Locate the cell with the specified text and output its (X, Y) center coordinate. 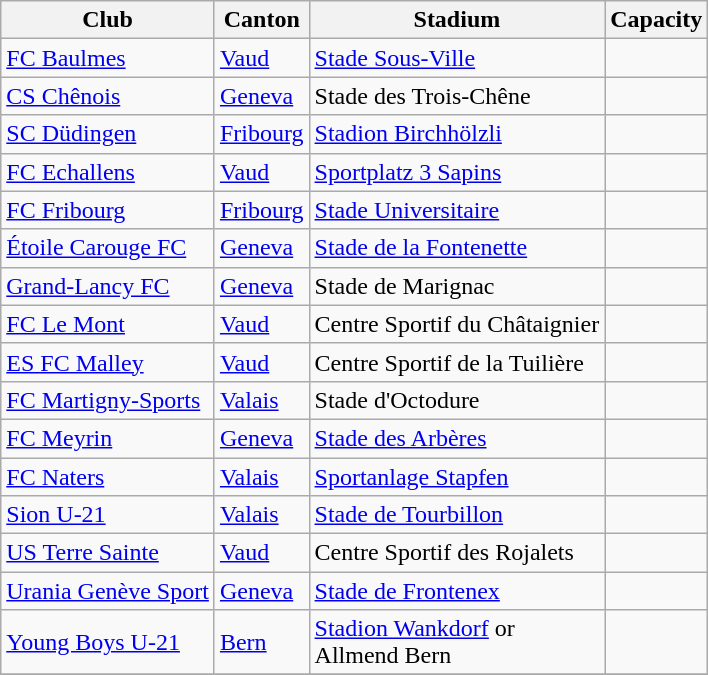
Centre Sportif des Rojalets (457, 553)
Club (108, 20)
FC Fribourg (108, 210)
Stade de Marignac (457, 286)
Stade d'Octodure (457, 400)
Stade de la Fontenette (457, 248)
Étoile Carouge FC (108, 248)
Young Boys U-21 (108, 642)
Stadion Birchhölzli (457, 134)
FC Echallens (108, 172)
ES FC Malley (108, 362)
Stade des Trois-Chêne (457, 96)
SC Düdingen (108, 134)
Sportplatz 3 Sapins (457, 172)
Stade de Tourbillon (457, 515)
Stadium (457, 20)
Centre Sportif du Châtaignier (457, 324)
FC Martigny-Sports (108, 400)
Urania Genève Sport (108, 591)
Sportanlage Stapfen (457, 477)
Stade Universitaire (457, 210)
Canton (262, 20)
Bern (262, 642)
Stade de Frontenex (457, 591)
FC Naters (108, 477)
US Terre Sainte (108, 553)
Stade des Arbères (457, 438)
Sion U-21 (108, 515)
Capacity (656, 20)
FC Meyrin (108, 438)
Grand-Lancy FC (108, 286)
CS Chênois (108, 96)
Stade Sous-Ville (457, 58)
FC Baulmes (108, 58)
Centre Sportif de la Tuilière (457, 362)
Stadion Wankdorf orAllmend Bern (457, 642)
FC Le Mont (108, 324)
